Scan for the cell matching the given text and deliver its [X, Y] coordinate at center. 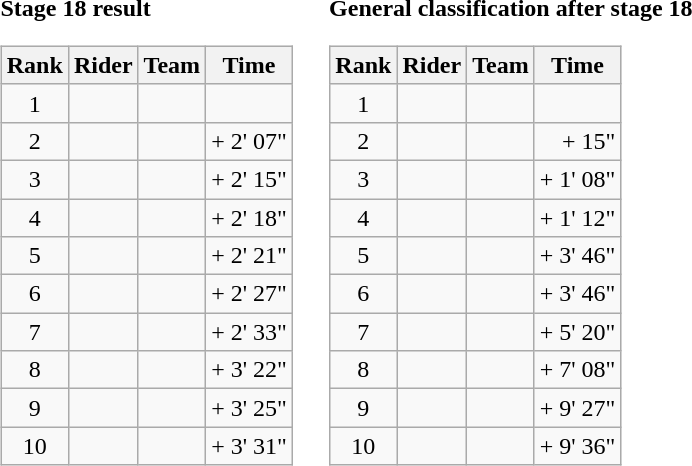
+ 1' 08" [578, 179]
+ 2' 15" [250, 179]
+ 2' 33" [250, 332]
+ 9' 36" [578, 446]
+ 9' 27" [578, 408]
+ 2' 07" [250, 141]
+ 3' 22" [250, 370]
+ 3' 31" [250, 446]
+ 15" [578, 141]
+ 5' 20" [578, 332]
+ 3' 25" [250, 408]
+ 1' 12" [578, 217]
+ 2' 18" [250, 217]
+ 2' 21" [250, 256]
+ 7' 08" [578, 370]
+ 2' 27" [250, 294]
